From the cell containing the given text, extract its center point as [X, Y] coordinate. 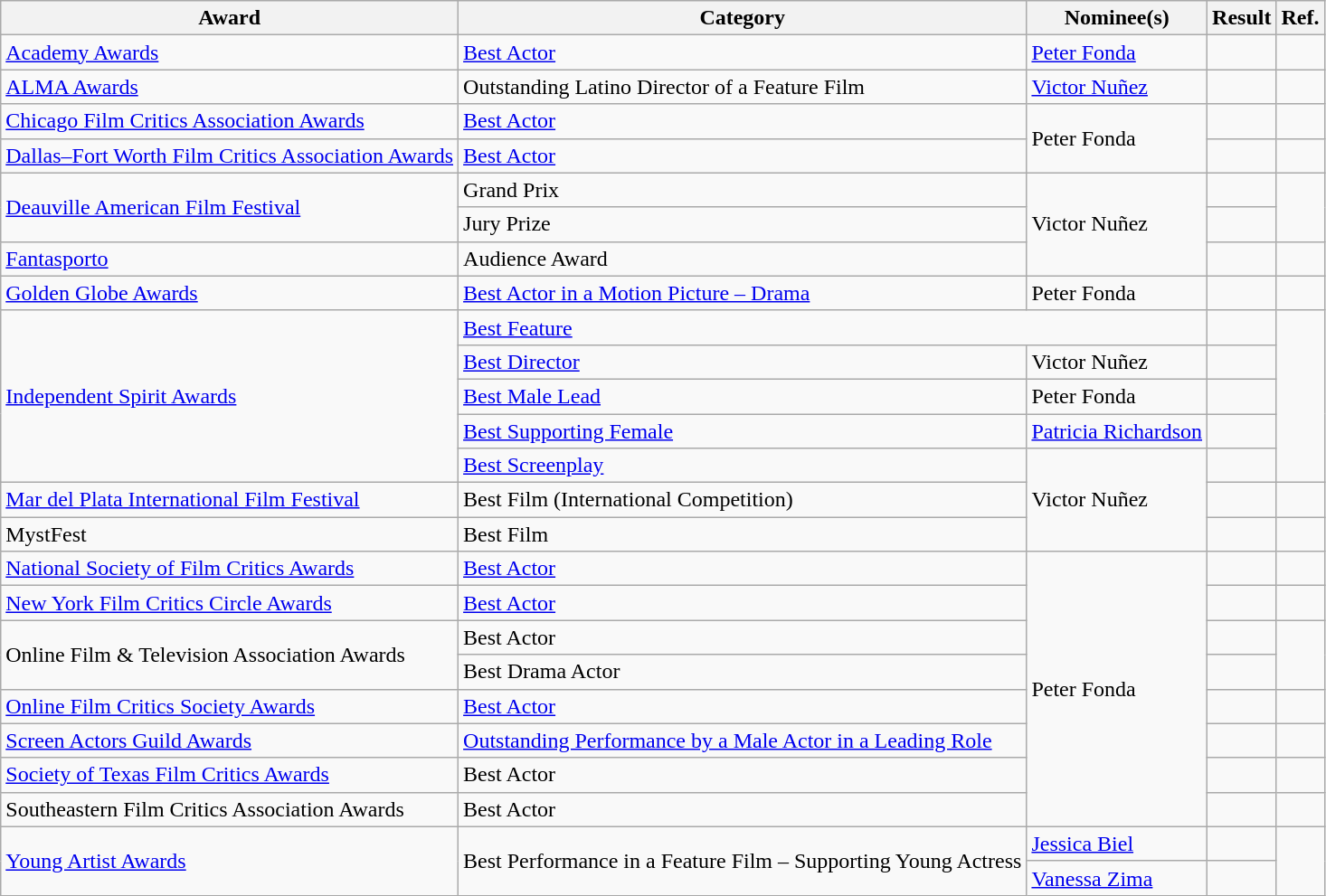
Nominee(s) [1117, 18]
Best Performance in a Feature Film – Supporting Young Actress [743, 861]
Best Film (International Competition) [743, 500]
Result [1242, 18]
Online Film & Television Association Awards [230, 655]
Audience Award [743, 259]
Ref. [1301, 18]
Online Film Critics Society Awards [230, 706]
Outstanding Latino Director of a Feature Film [743, 87]
MystFest [230, 534]
Chicago Film Critics Association Awards [230, 121]
Grand Prix [743, 190]
Jessica Biel [1117, 844]
Best Drama Actor [743, 672]
Young Artist Awards [230, 861]
Deauville American Film Festival [230, 207]
Best Feature [833, 327]
Jury Prize [743, 224]
Best Film [743, 534]
Society of Texas Film Critics Awards [230, 775]
National Society of Film Critics Awards [230, 569]
New York Film Critics Circle Awards [230, 603]
Mar del Plata International Film Festival [230, 500]
Category [743, 18]
Independent Spirit Awards [230, 396]
Best Actor in a Motion Picture – Drama [743, 293]
Fantasporto [230, 259]
Best Supporting Female [743, 431]
Academy Awards [230, 52]
Dallas–Fort Worth Film Critics Association Awards [230, 156]
Vanessa Zima [1117, 878]
Golden Globe Awards [230, 293]
Best Director [743, 362]
Outstanding Performance by a Male Actor in a Leading Role [743, 740]
Screen Actors Guild Awards [230, 740]
ALMA Awards [230, 87]
Best Screenplay [743, 466]
Southeastern Film Critics Association Awards [230, 809]
Best Male Lead [743, 396]
Award [230, 18]
Patricia Richardson [1117, 431]
